Identify which cell holds the provided text, then report its [x, y] central coordinate. 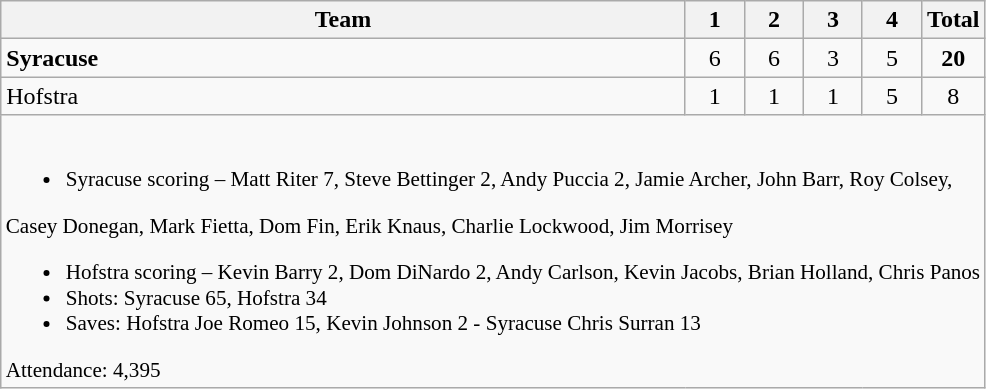
Total [954, 20]
4 [892, 20]
20 [954, 58]
Hofstra [344, 96]
Team [344, 20]
8 [954, 96]
Syracuse [344, 58]
2 [774, 20]
